Find where the given text appears and provide that cell's center as (X, Y) coordinate. 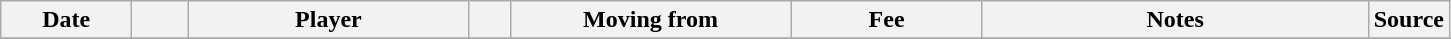
Notes (1175, 20)
Moving from (650, 20)
Source (1408, 20)
Fee (886, 20)
Date (66, 20)
Player (328, 20)
